Return [x, y] of the center of cell containing provided text 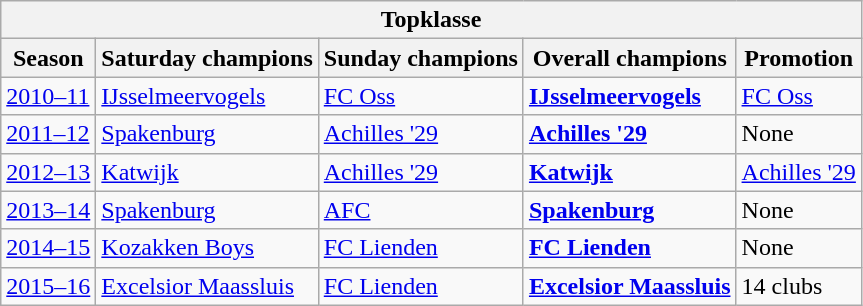
Promotion [798, 58]
Season [48, 58]
AFC [420, 210]
2010–11 [48, 96]
Sunday champions [420, 58]
2011–12 [48, 134]
2013–14 [48, 210]
14 clubs [798, 286]
2012–13 [48, 172]
2015–16 [48, 286]
Saturday champions [207, 58]
Kozakken Boys [207, 248]
2014–15 [48, 248]
Topklasse [432, 20]
Overall champions [630, 58]
